From the cell containing the given text, extract its center point as [X, Y] coordinate. 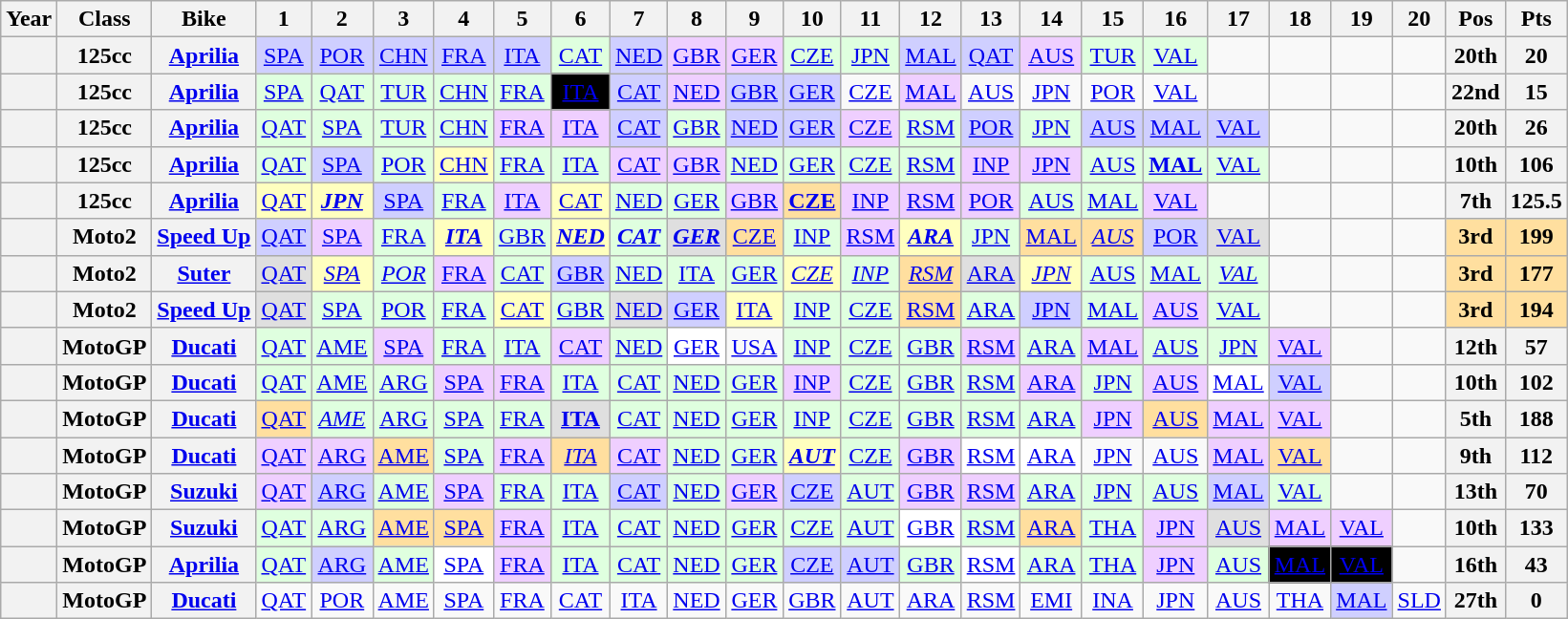
17 [1238, 19]
102 [1536, 382]
26 [1536, 128]
5th [1475, 418]
0 [1536, 601]
9 [754, 19]
6 [581, 19]
27th [1475, 601]
SLD [1419, 601]
INA [1112, 601]
188 [1536, 418]
14 [1051, 19]
Bike [204, 19]
EMI [1051, 601]
USA [754, 346]
Class [105, 19]
3 [403, 19]
43 [1536, 565]
Suter [204, 273]
10 [812, 19]
177 [1536, 273]
13 [991, 19]
57 [1536, 346]
12 [931, 19]
4 [463, 19]
133 [1536, 528]
7th [1475, 201]
19 [1362, 19]
2 [342, 19]
5 [522, 19]
1 [284, 19]
18 [1300, 19]
194 [1536, 309]
7 [638, 19]
70 [1536, 492]
16th [1475, 565]
8 [697, 19]
9th [1475, 456]
16 [1175, 19]
Year [29, 19]
Pos [1475, 19]
106 [1536, 164]
Pts [1536, 19]
199 [1536, 237]
22nd [1475, 92]
125.5 [1536, 201]
11 [870, 19]
13th [1475, 492]
112 [1536, 456]
12th [1475, 346]
